Provide the (X, Y) coordinate of the cell's center where the given text is located.  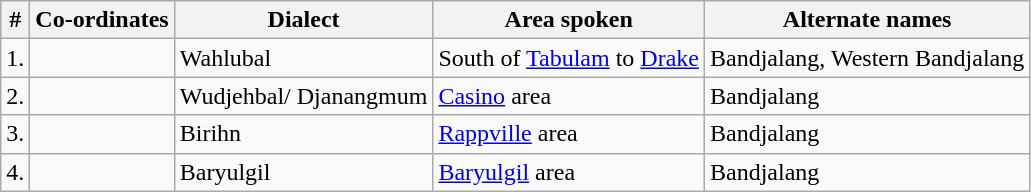
Rappville area (569, 134)
South of Tabulam to Drake (569, 58)
2. (16, 96)
# (16, 20)
Birihn (304, 134)
Bandjalang, Western Bandjalang (868, 58)
4. (16, 172)
Area spoken (569, 20)
Baryulgil area (569, 172)
Baryulgil (304, 172)
3. (16, 134)
Wahlubal (304, 58)
1. (16, 58)
Alternate names (868, 20)
Wudjehbal/ Djanangmum (304, 96)
Co-ordinates (102, 20)
Casino area (569, 96)
Dialect (304, 20)
